For the text-containing cell, return its midpoint in [X, Y] coordinate format. 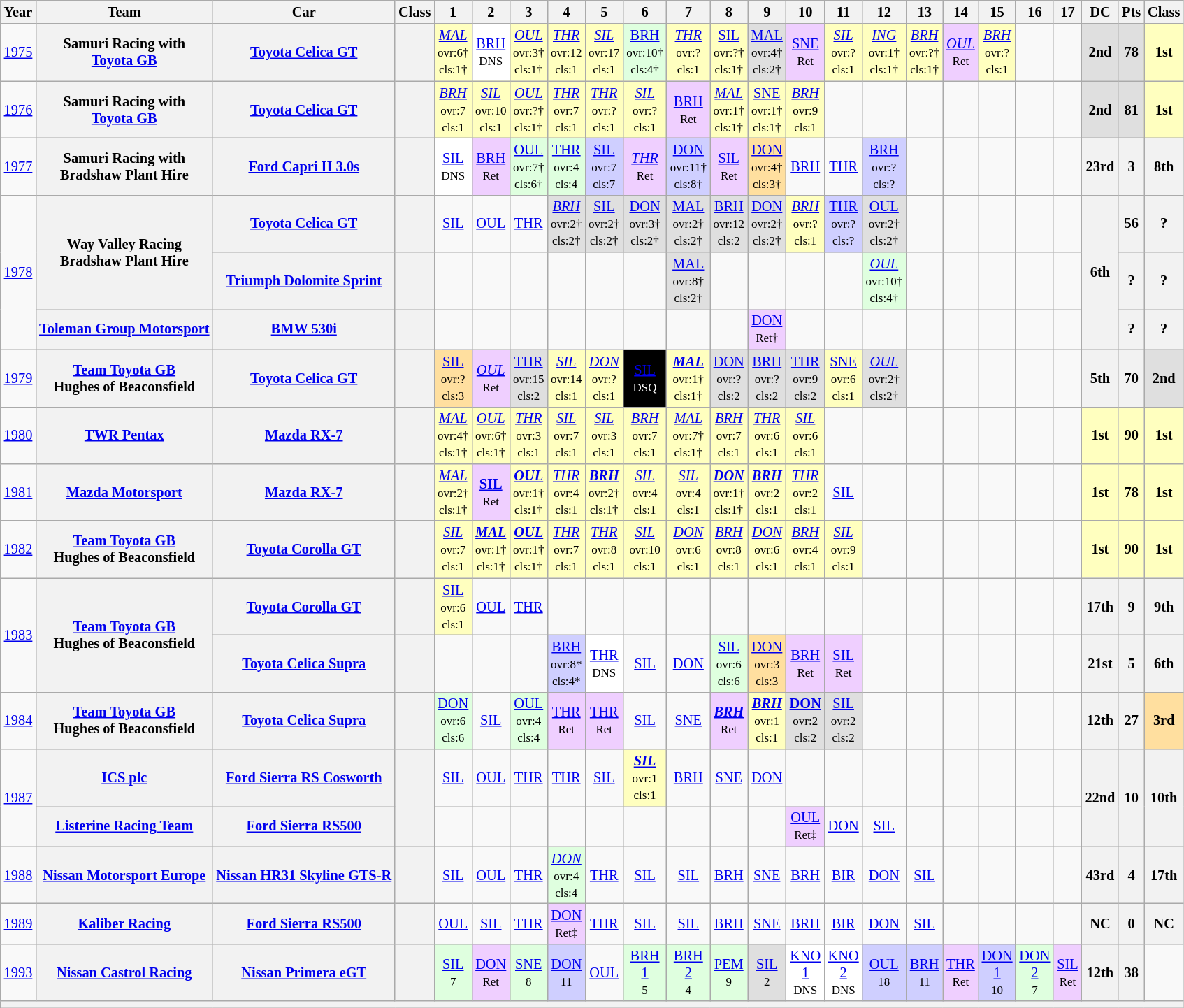
Nissan Motorsport Europe [124, 875]
SNE8 [528, 972]
KNO2DNS [844, 972]
THRovr:2cls:1 [805, 492]
11 [844, 12]
SILovr:14cls:1 [566, 378]
DONovr:6cls:6 [453, 721]
1975 [18, 52]
DC [1100, 12]
SIL7 [453, 972]
BRHovr:1cls:1 [767, 721]
BRHovr:10†cls:4† [644, 52]
DONovr:2cls:2 [805, 721]
3rd [1164, 721]
SNEovr:6cls:1 [844, 378]
1980 [18, 435]
Ford Capri II 3.0s [303, 166]
INGovr:1†cls:1† [885, 52]
MALovr:6†cls:1† [453, 52]
43rd [1100, 875]
Ford Sierra RS Cosworth [303, 778]
OULovr:4cls:4 [528, 721]
Samuri Racing withBradshaw Plant Hire [124, 166]
Team [124, 12]
MALovr:2†cls:2† [688, 224]
DON11 [566, 972]
DONovr:?cls:1 [604, 378]
23rd [1100, 166]
MALovr:8†cls:2† [688, 281]
OULovr:3†cls:1† [528, 52]
Nissan Castrol Racing [124, 972]
SILovr:6cls:6 [729, 663]
70 [1131, 378]
Kaliber Racing [124, 923]
1977 [18, 166]
THRovr:15cls:2 [528, 378]
PEM9 [729, 972]
BRHovr:?cls:? [885, 166]
TWR Pentax [124, 435]
22nd [1100, 798]
THRovr:12cls:1 [566, 52]
SILovr:?†cls:1† [729, 52]
Nissan HR31 Skyline GTS-R [303, 875]
THRovr:6cls:1 [767, 435]
DON27 [1034, 972]
DONovr:11†cls:8† [688, 166]
1981 [18, 492]
Way Valley RacingBradshaw Plant Hire [124, 252]
1993 [18, 972]
12 [885, 12]
DONovr:?cls:2 [729, 378]
BRHovr:9cls:1 [805, 110]
OULovr:6†cls:1† [491, 435]
DON110 [997, 972]
SILDNS [453, 166]
1988 [18, 875]
SILovr:1cls:1 [644, 778]
1989 [18, 923]
1984 [18, 721]
DONRet‡ [566, 923]
BRHovr:8cls:1 [729, 549]
1987 [18, 798]
13 [924, 12]
38 [1131, 972]
THRovr:4cls:4 [566, 166]
BRHovr:2cls:1 [767, 492]
Triumph Dolomite Sprint [303, 281]
BRH15 [644, 972]
Listerine Racing Team [124, 826]
SILovr:17cls:1 [604, 52]
THRDNS [604, 663]
OULRet‡ [805, 826]
1976 [18, 110]
BRHovr:2†cls:1† [604, 492]
BRHovr:?cls:2 [767, 378]
16 [1034, 12]
ICS plc [124, 778]
SILovr:9cls:1 [844, 549]
27 [1131, 721]
OULovr:7†cls:6† [528, 166]
BRH11 [924, 972]
THRovr:?cls:? [844, 224]
BRHovr:?†cls:1† [924, 52]
81 [1131, 110]
DONRet† [767, 329]
15 [997, 12]
1983 [18, 635]
DONovr:4†cls:3† [767, 166]
21st [1100, 663]
BMW 530i [303, 329]
MALovr:7†cls:1† [688, 435]
10th [1164, 798]
THRovr:9cls:2 [805, 378]
MALovr:4†cls:2† [767, 52]
14 [960, 12]
Year [18, 12]
9th [1164, 607]
KNO1DNS [805, 972]
8 [729, 12]
56 [1131, 224]
BRHovr:12cls:2 [729, 224]
OULovr:10†cls:4† [885, 281]
THRovr:4cls:1 [566, 492]
0 [1131, 923]
DONRet [491, 972]
SILovr:2†cls:2† [604, 224]
BRHovr:4cls:1 [805, 549]
SNEovr:1†cls:1† [767, 110]
1982 [18, 549]
Nissan Primera eGT [303, 972]
Car [303, 12]
8th [1164, 166]
17 [1067, 12]
Pts [1131, 12]
SILovr:2cls:2 [844, 721]
1978 [18, 273]
DONovr:4cls:4 [566, 875]
5th [1100, 378]
SILovr:3cls:1 [604, 435]
SIL2 [767, 972]
Mazda Motorsport [124, 492]
BRH24 [688, 972]
2 [491, 12]
BRHovr:2†cls:2† [566, 224]
THRovr:3cls:1 [528, 435]
MALovr:4†cls:1† [453, 435]
Toleman Group Motorsport [124, 329]
BRHovr:8*cls:4* [566, 663]
DONovr:1†cls:1† [729, 492]
SILovr:?cls:3 [453, 378]
DONovr:3cls:3 [767, 663]
1979 [18, 378]
THRovr:8cls:1 [604, 549]
BRHDNS [491, 52]
DONovr:3†cls:2† [644, 224]
MALovr:2†cls:1† [453, 492]
1 [453, 12]
7 [688, 12]
OUL18 [885, 972]
SILovr:7cls:7 [604, 166]
SNERet [805, 52]
SILDSQ [644, 378]
DONovr:2†cls:2† [767, 224]
OULovr:?†cls:1† [528, 110]
6 [644, 12]
